Locate the cell with the specified text and output its (x, y) center coordinate. 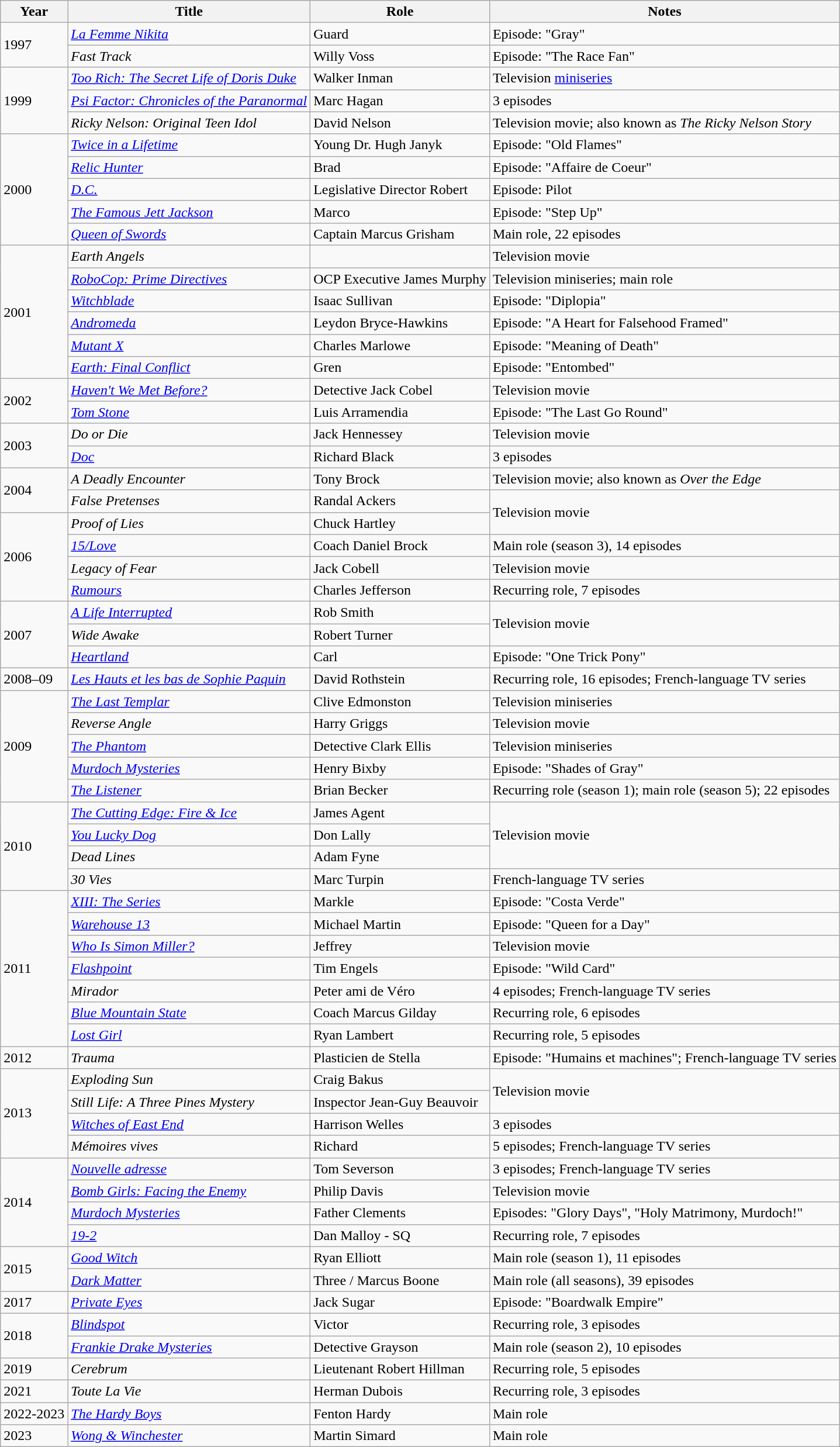
Leydon Bryce-Hawkins (400, 323)
A Deadly Encounter (189, 479)
4 episodes; French-language TV series (664, 991)
Exploding Sun (189, 1080)
Cerebrum (189, 1369)
Still Life: A Three Pines Mystery (189, 1102)
OCP Executive James Murphy (400, 279)
Wong & Winchester (189, 1436)
Charles Marlowe (400, 346)
David Nelson (400, 123)
Do or Die (189, 434)
Notes (664, 12)
Luis Arramendia (400, 412)
Relic Hunter (189, 167)
Herman Dubois (400, 1391)
2015 (34, 1269)
Dark Matter (189, 1280)
Richard (400, 1146)
2008–09 (34, 679)
Harry Griggs (400, 724)
D.C. (189, 189)
Isaac Sullivan (400, 301)
Plasticien de Stella (400, 1058)
Good Witch (189, 1258)
The Phantom (189, 746)
XIII: The Series (189, 902)
Philip Davis (400, 1191)
Television movie; also known as Over the Edge (664, 479)
2022-2023 (34, 1414)
2009 (34, 746)
Main role (season 1), 11 episodes (664, 1258)
RoboCop: Prime Directives (189, 279)
Coach Marcus Gilday (400, 1013)
Dead Lines (189, 857)
Episode: "Humains et machines"; French-language TV series (664, 1058)
2001 (34, 312)
Detective Jack Cobel (400, 390)
Episode: "Costa Verde" (664, 902)
Main role (all seasons), 39 episodes (664, 1280)
Earth Angels (189, 256)
2017 (34, 1302)
Adam Fyne (400, 857)
2003 (34, 446)
Episode: "One Trick Pony" (664, 657)
2013 (34, 1113)
2018 (34, 1335)
Don Lally (400, 835)
The Cutting Edge: Fire & Ice (189, 813)
Carl (400, 657)
Ryan Lambert (400, 1035)
Frankie Drake Mysteries (189, 1346)
Episode: "A Heart for Falsehood Framed" (664, 323)
Reverse Angle (189, 724)
Fenton Hardy (400, 1414)
Richard Black (400, 457)
Episode: "Diplopia" (664, 301)
Twice in a Lifetime (189, 145)
French-language TV series (664, 879)
You Lucky Dog (189, 835)
2014 (34, 1202)
1997 (34, 45)
The Last Templar (189, 702)
Too Rich: The Secret Life of Doris Duke (189, 78)
Willy Voss (400, 56)
Blue Mountain State (189, 1013)
Nouvelle adresse (189, 1169)
Rob Smith (400, 612)
2023 (34, 1436)
Marc Turpin (400, 879)
A Life Interrupted (189, 612)
Haven't We Met Before? (189, 390)
The Listener (189, 790)
Jack Hennessey (400, 434)
Ryan Elliott (400, 1258)
Rumours (189, 590)
The Famous Jett Jackson (189, 212)
Michael Martin (400, 924)
2019 (34, 1369)
Queen of Swords (189, 234)
Episode: "Old Flames" (664, 145)
Main role, 22 episodes (664, 234)
Doc (189, 457)
Television movie; also known as The Ricky Nelson Story (664, 123)
2004 (34, 490)
Earth: Final Conflict (189, 368)
Legislative Director Robert (400, 189)
Witchblade (189, 301)
Markle (400, 902)
Guard (400, 34)
Coach Daniel Brock (400, 545)
Inspector Jean-Guy Beauvoir (400, 1102)
Episode: "Boardwalk Empire" (664, 1302)
15/Love (189, 545)
Blindspot (189, 1324)
2012 (34, 1058)
Tony Brock (400, 479)
Heartland (189, 657)
Captain Marcus Grisham (400, 234)
Three / Marcus Boone (400, 1280)
Les Hauts et les bas de Sophie Paquin (189, 679)
Peter ami de Véro (400, 991)
Lieutenant Robert Hillman (400, 1369)
Walker Inman (400, 78)
Episode: "Shades of Gray" (664, 768)
Psi Factor: Chronicles of the Paranormal (189, 101)
James Agent (400, 813)
Dan Malloy - SQ (400, 1235)
Episodes: "Glory Days", "Holy Matrimony, Murdoch!" (664, 1213)
Detective Grayson (400, 1346)
Harrison Welles (400, 1124)
Jeffrey (400, 946)
Lost Girl (189, 1035)
Role (400, 12)
Episode: "Meaning of Death" (664, 346)
Fast Track (189, 56)
La Femme Nikita (189, 34)
Title (189, 12)
Episode: "Entombed" (664, 368)
Main role (season 3), 14 episodes (664, 545)
30 Vies (189, 879)
Clive Edmonston (400, 702)
Mémoires vives (189, 1146)
Young Dr. Hugh Janyk (400, 145)
Victor (400, 1324)
Recurring role (season 1); main role (season 5); 22 episodes (664, 790)
Father Clements (400, 1213)
Martin Simard (400, 1436)
Jack Sugar (400, 1302)
Tom Severson (400, 1169)
Recurring role, 6 episodes (664, 1013)
Marc Hagan (400, 101)
3 episodes; French-language TV series (664, 1169)
Episode: Pilot (664, 189)
2002 (34, 401)
Marco (400, 212)
Andromeda (189, 323)
Flashpoint (189, 968)
Mirador (189, 991)
Who Is Simon Miller? (189, 946)
Chuck Hartley (400, 523)
2021 (34, 1391)
False Pretenses (189, 501)
Toute La Vie (189, 1391)
19-2 (189, 1235)
Trauma (189, 1058)
Episode: "Wild Card" (664, 968)
2000 (34, 189)
Television miniseries; main role (664, 279)
Witches of East End (189, 1124)
Episode: "Gray" (664, 34)
The Hardy Boys (189, 1414)
2007 (34, 634)
Episode: "The Race Fan" (664, 56)
Year (34, 12)
2011 (34, 968)
Recurring role, 16 episodes; French-language TV series (664, 679)
Episode: "Affaire de Coeur" (664, 167)
Main role (season 2), 10 episodes (664, 1346)
Episode: "The Last Go Round" (664, 412)
1999 (34, 101)
David Rothstein (400, 679)
Ricky Nelson: Original Teen Idol (189, 123)
Randal Ackers (400, 501)
Brad (400, 167)
Tom Stone (189, 412)
Gren (400, 368)
2006 (34, 557)
Tim Engels (400, 968)
Robert Turner (400, 634)
Bomb Girls: Facing the Enemy (189, 1191)
Legacy of Fear (189, 568)
Wide Awake (189, 634)
Warehouse 13 (189, 924)
Henry Bixby (400, 768)
2010 (34, 846)
Detective Clark Ellis (400, 746)
Craig Bakus (400, 1080)
Mutant X (189, 346)
Episode: "Step Up" (664, 212)
Private Eyes (189, 1302)
Proof of Lies (189, 523)
Charles Jefferson (400, 590)
Brian Becker (400, 790)
Episode: "Queen for a Day" (664, 924)
5 episodes; French-language TV series (664, 1146)
Jack Cobell (400, 568)
